Detect which cell encompasses the target text, then output its (X, Y) center coordinate. 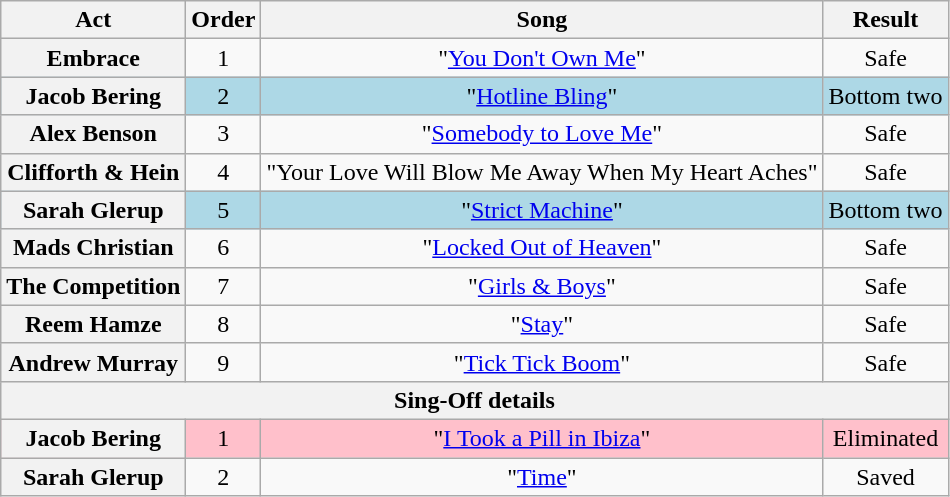
"Somebody to Love Me" (542, 134)
Saved (886, 477)
5 (224, 210)
8 (224, 324)
Embrace (94, 58)
"Your Love Will Blow Me Away When My Heart Aches" (542, 172)
Result (886, 20)
Andrew Murray (94, 362)
The Competition (94, 286)
"Tick Tick Boom" (542, 362)
9 (224, 362)
7 (224, 286)
"Time" (542, 477)
6 (224, 248)
"You Don't Own Me" (542, 58)
"Hotline Bling" (542, 96)
Clifforth & Hein (94, 172)
"Stay" (542, 324)
Alex Benson (94, 134)
Reem Hamze (94, 324)
4 (224, 172)
"I Took a Pill in Ibiza" (542, 438)
"Locked Out of Heaven" (542, 248)
Act (94, 20)
Mads Christian (94, 248)
3 (224, 134)
"Strict Machine" (542, 210)
Eliminated (886, 438)
Order (224, 20)
Song (542, 20)
Sing-Off details (474, 400)
"Girls & Boys" (542, 286)
